Determine the (x, y) coordinate at the center of the cell enclosing the given text.  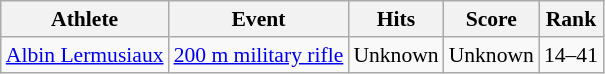
Athlete (85, 19)
200 m military rifle (259, 55)
Hits (396, 19)
Albin Lermusiaux (85, 55)
14–41 (571, 55)
Event (259, 19)
Score (492, 19)
Rank (571, 19)
